Extract the [x, y] coordinate from the center of the cell holding the provided text.  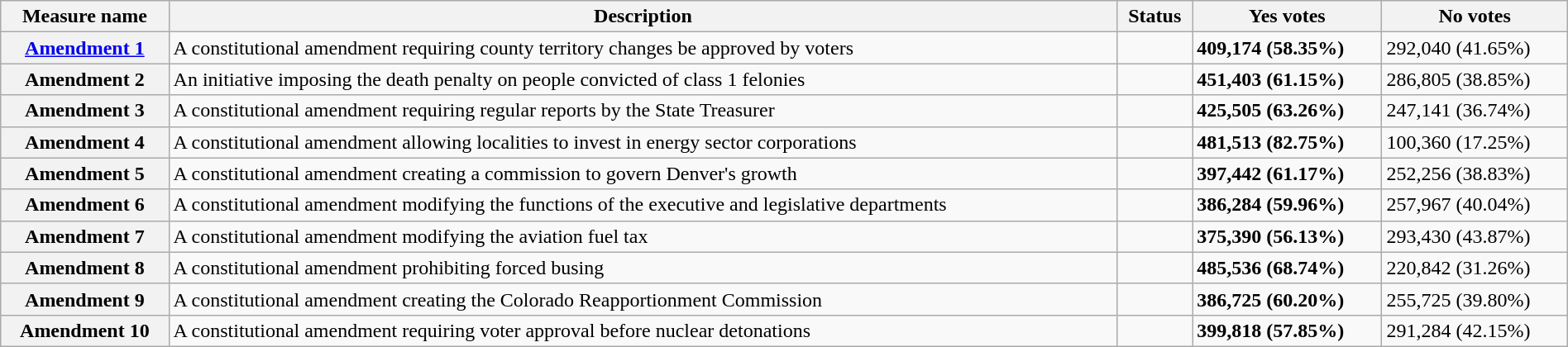
A constitutional amendment requiring voter approval before nuclear detonations [643, 330]
399,818 (57.85%) [1287, 330]
A constitutional amendment creating the Colorado Reapportionment Commission [643, 299]
Amendment 6 [84, 205]
Status [1154, 17]
Amendment 9 [84, 299]
No votes [1475, 17]
409,174 (58.35%) [1287, 48]
Amendment 8 [84, 268]
A constitutional amendment modifying the functions of the executive and legislative departments [643, 205]
292,040 (41.65%) [1475, 48]
Amendment 10 [84, 330]
255,725 (39.80%) [1475, 299]
252,256 (38.83%) [1475, 173]
257,967 (40.04%) [1475, 205]
Amendment 2 [84, 79]
220,842 (31.26%) [1475, 268]
Amendment 7 [84, 236]
A constitutional amendment requiring county territory changes be approved by voters [643, 48]
A constitutional amendment requiring regular reports by the State Treasurer [643, 111]
286,805 (38.85%) [1475, 79]
291,284 (42.15%) [1475, 330]
425,505 (63.26%) [1287, 111]
Amendment 3 [84, 111]
386,284 (59.96%) [1287, 205]
397,442 (61.17%) [1287, 173]
100,360 (17.25%) [1475, 142]
293,430 (43.87%) [1475, 236]
247,141 (36.74%) [1475, 111]
481,513 (82.75%) [1287, 142]
Yes votes [1287, 17]
485,536 (68.74%) [1287, 268]
Measure name [84, 17]
Description [643, 17]
A constitutional amendment modifying the aviation fuel tax [643, 236]
Amendment 1 [84, 48]
A constitutional amendment prohibiting forced busing [643, 268]
375,390 (56.13%) [1287, 236]
451,403 (61.15%) [1287, 79]
Amendment 5 [84, 173]
386,725 (60.20%) [1287, 299]
An initiative imposing the death penalty on people convicted of class 1 felonies [643, 79]
A constitutional amendment allowing localities to invest in energy sector corporations [643, 142]
Amendment 4 [84, 142]
A constitutional amendment creating a commission to govern Denver's growth [643, 173]
